Identify which cell holds the provided text, then report its [x, y] central coordinate. 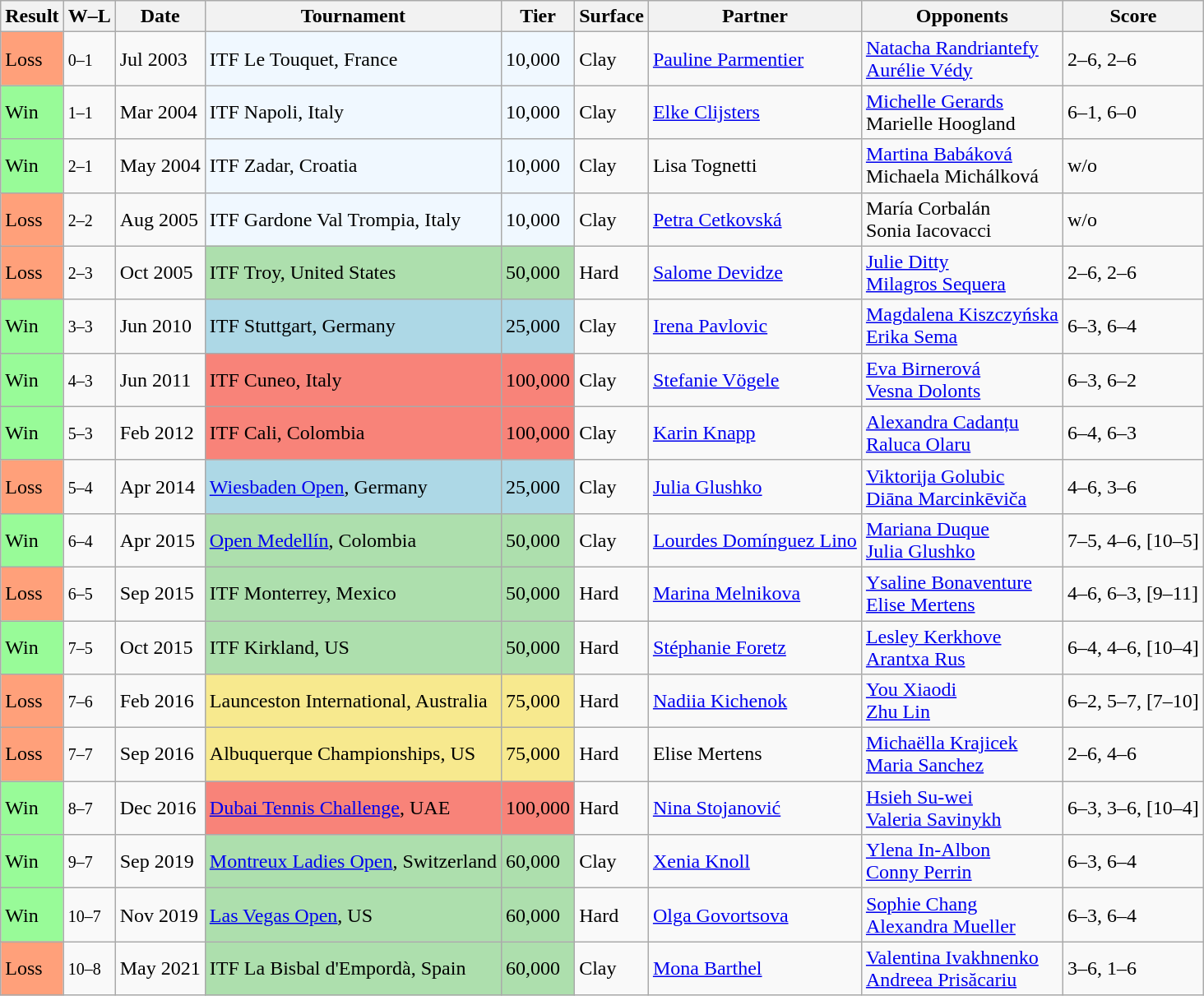
Viktorija Golubic Diāna Marcinkēviča [962, 487]
Dec 2016 [160, 808]
Oct 2015 [160, 646]
Nov 2019 [160, 915]
2–2 [89, 219]
ITF Cali, Colombia [353, 433]
Open Medellín, Colombia [353, 540]
6–2, 5–7, [7–10] [1133, 701]
6–3, 6–2 [1133, 380]
Karin Knapp [755, 433]
ITF Kirkland, US [353, 646]
7–5, 4–6, [10–5] [1133, 540]
María Corbalán Sonia Iacovacci [962, 219]
10–7 [89, 915]
Martina Babáková Michaela Michálková [962, 166]
Jul 2003 [160, 59]
Lourdes Domínguez Lino [755, 540]
Date [160, 16]
Ysaline Bonaventure Elise Mertens [962, 594]
10–8 [89, 969]
May 2021 [160, 969]
6–5 [89, 594]
7–6 [89, 701]
4–6, 3–6 [1133, 487]
Oct 2005 [160, 273]
Valentina Ivakhnenko Andreea Prisăcariu [962, 969]
1–1 [89, 112]
7–7 [89, 755]
Aug 2005 [160, 219]
Apr 2015 [160, 540]
Sep 2015 [160, 594]
Magdalena Kiszczyńska Erika Sema [962, 326]
ITF Zadar, Croatia [353, 166]
Lisa Tognetti [755, 166]
You Xiaodi Zhu Lin [962, 701]
6–4, 6–3 [1133, 433]
Julia Glushko [755, 487]
Jun 2011 [160, 380]
Tournament [353, 16]
ITF Gardone Val Trompia, Italy [353, 219]
ITF Napoli, Italy [353, 112]
8–7 [89, 808]
7–5 [89, 646]
5–4 [89, 487]
Petra Cetkovská [755, 219]
Irena Pavlovic [755, 326]
Pauline Parmentier [755, 59]
Eva Birnerová Vesna Dolonts [962, 380]
Alexandra Cadanțu Raluca Olaru [962, 433]
Tier [538, 16]
Marina Melnikova [755, 594]
6–1, 6–0 [1133, 112]
Elke Clijsters [755, 112]
ITF Troy, United States [353, 273]
Elise Mertens [755, 755]
Michelle Gerards Marielle Hoogland [962, 112]
ITF La Bisbal d'Empordà, Spain [353, 969]
2–6, 4–6 [1133, 755]
ITF Le Touquet, France [353, 59]
Montreux Ladies Open, Switzerland [353, 862]
9–7 [89, 862]
ITF Cuneo, Italy [353, 380]
Mariana Duque Julia Glushko [962, 540]
Partner [755, 16]
Dubai Tennis Challenge, UAE [353, 808]
Las Vegas Open, US [353, 915]
2–3 [89, 273]
Apr 2014 [160, 487]
Jun 2010 [160, 326]
Albuquerque Championships, US [353, 755]
2–1 [89, 166]
May 2004 [160, 166]
Stefanie Vögele [755, 380]
Michaëlla Krajicek Maria Sanchez [962, 755]
ITF Stuttgart, Germany [353, 326]
Mona Barthel [755, 969]
Nina Stojanović [755, 808]
Xenia Knoll [755, 862]
Stéphanie Foretz [755, 646]
6–3, 3–6, [10–4] [1133, 808]
Wiesbaden Open, Germany [353, 487]
ITF Monterrey, Mexico [353, 594]
6–4, 4–6, [10–4] [1133, 646]
0–1 [89, 59]
3–3 [89, 326]
Ylena In-Albon Conny Perrin [962, 862]
Launceston International, Australia [353, 701]
4–6, 6–3, [9–11] [1133, 594]
Opponents [962, 16]
Result [32, 16]
W–L [89, 16]
5–3 [89, 433]
Julie Ditty Milagros Sequera [962, 273]
Olga Govortsova [755, 915]
Lesley Kerkhove Arantxa Rus [962, 646]
Mar 2004 [160, 112]
Natacha Randriantefy Aurélie Védy [962, 59]
Nadiia Kichenok [755, 701]
Sep 2019 [160, 862]
Surface [612, 16]
3–6, 1–6 [1133, 969]
Hsieh Su-wei Valeria Savinykh [962, 808]
Sep 2016 [160, 755]
4–3 [89, 380]
Feb 2016 [160, 701]
6–4 [89, 540]
Feb 2012 [160, 433]
Sophie Chang Alexandra Mueller [962, 915]
Score [1133, 16]
Salome Devidze [755, 273]
